From the cell containing the given text, extract its center point as [X, Y] coordinate. 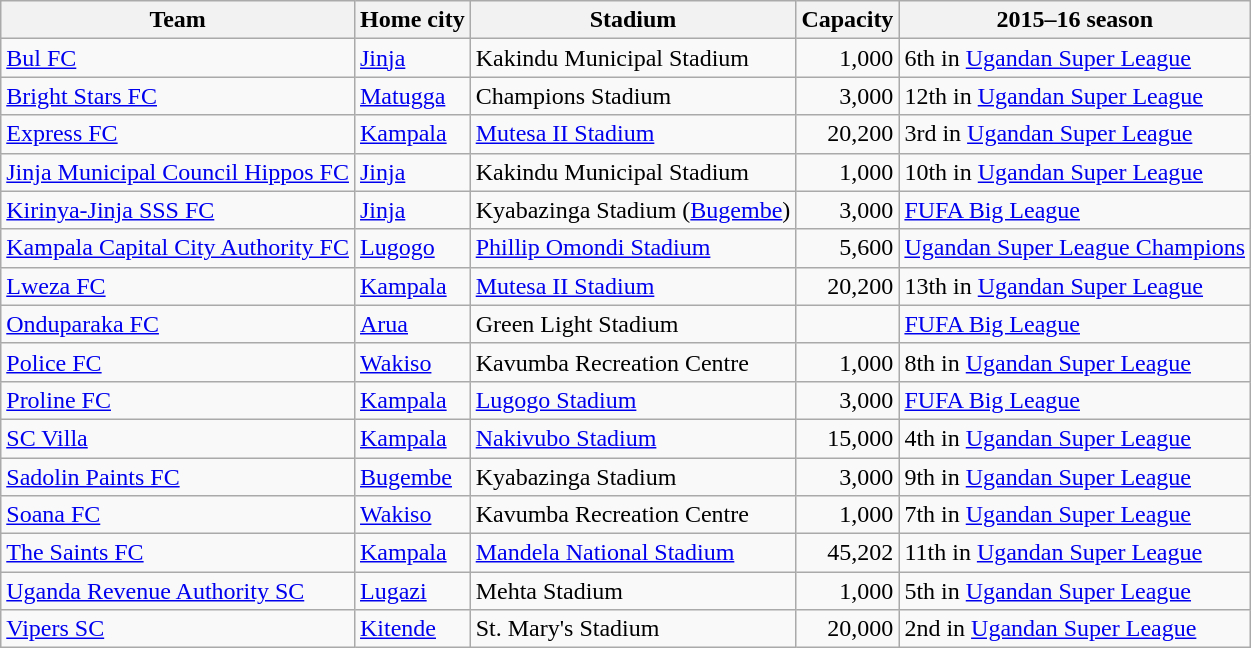
Police FC [178, 362]
Proline FC [178, 400]
Lugogo [412, 248]
St. Mary's Stadium [633, 629]
Kitende [412, 629]
Nakivubo Stadium [633, 438]
20,000 [848, 629]
5th in Ugandan Super League [1075, 591]
12th in Ugandan Super League [1075, 96]
Lugazi [412, 591]
Kyabazinga Stadium (Bugembe) [633, 210]
5,600 [848, 248]
Phillip Omondi Stadium [633, 248]
Kampala Capital City Authority FC [178, 248]
10th in Ugandan Super League [1075, 172]
Lweza FC [178, 286]
Home city [412, 20]
7th in Ugandan Super League [1075, 515]
45,202 [848, 553]
Lugogo Stadium [633, 400]
Capacity [848, 20]
Mehta Stadium [633, 591]
Mandela National Stadium [633, 553]
Jinja Municipal Council Hippos FC [178, 172]
6th in Ugandan Super League [1075, 58]
Stadium [633, 20]
Green Light Stadium [633, 324]
Bright Stars FC [178, 96]
Express FC [178, 134]
Team [178, 20]
11th in Ugandan Super League [1075, 553]
2015–16 season [1075, 20]
13th in Ugandan Super League [1075, 286]
4th in Ugandan Super League [1075, 438]
Sadolin Paints FC [178, 477]
The Saints FC [178, 553]
9th in Ugandan Super League [1075, 477]
3rd in Ugandan Super League [1075, 134]
Soana FC [178, 515]
Champions Stadium [633, 96]
Matugga [412, 96]
Onduparaka FC [178, 324]
Arua [412, 324]
Kirinya-Jinja SSS FC [178, 210]
Vipers SC [178, 629]
Uganda Revenue Authority SC [178, 591]
8th in Ugandan Super League [1075, 362]
SC Villa [178, 438]
Bugembe [412, 477]
Bul FC [178, 58]
Ugandan Super League Champions [1075, 248]
Kyabazinga Stadium [633, 477]
2nd in Ugandan Super League [1075, 629]
15,000 [848, 438]
